Output the [X, Y] coordinate of the center of the cell containing the given text.  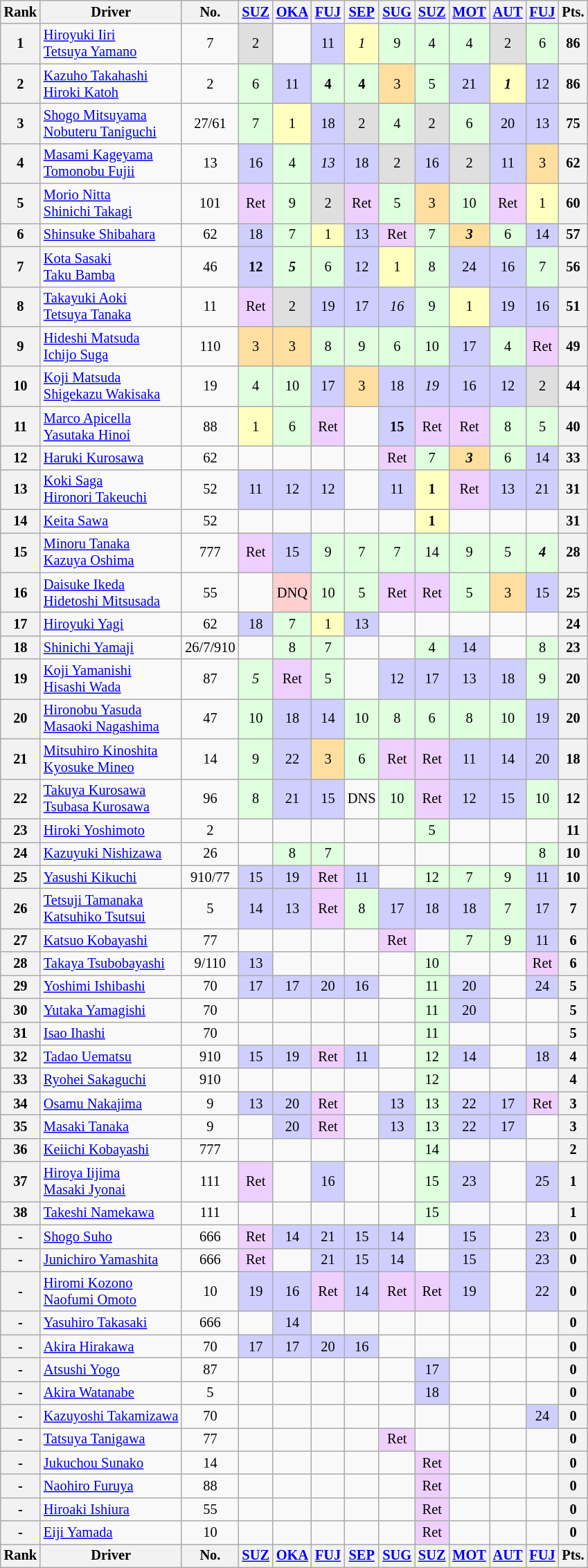
Eiji Yamada [111, 1533]
37 [21, 1182]
49 [573, 346]
Keiichi Kobayashi [111, 1150]
Mitsuhiro Kinoshita Kyosuke Mineo [111, 759]
Haruki Kurosawa [111, 458]
Shinichi Yamaji [111, 647]
Ryohei Sakaguchi [111, 1080]
Daisuke Ikeda Hidetoshi Mitsusada [111, 593]
Morio Nitta Shinichi Takagi [111, 204]
Akira Watanabe [111, 1393]
Yoshimi Ishibashi [111, 986]
Masaki Tanaka [111, 1126]
Takaya Tsubobayashi [111, 964]
Yutaka Yamagishi [111, 1010]
38 [21, 1213]
Yasushi Kikuchi [111, 877]
Shogo Suho [111, 1236]
29 [21, 986]
Takuya Kurosawa Tsubasa Kurosawa [111, 799]
101 [210, 204]
47 [210, 719]
Hiroyuki Iiri Tetsuya Yamano [111, 44]
Kazuyuki Nishizawa [111, 854]
Shogo Mitsuyama Nobuteru Taniguchi [111, 123]
Keita Sawa [111, 521]
Koji Matsuda Shigekazu Wakisaka [111, 386]
Isao Ihashi [111, 1034]
Jukuchou Sunako [111, 1463]
DNQ [292, 593]
96 [210, 799]
Hiroyuki Yagi [111, 624]
57 [573, 235]
Kota Sasaki Taku Bamba [111, 267]
27/61 [210, 123]
Tatsuya Tanigawa [111, 1439]
Atsushi Yogo [111, 1369]
Koji Yamanishi Hisashi Wada [111, 679]
Yasuhiro Takasaki [111, 1323]
32 [21, 1056]
910/77 [210, 877]
Naohiro Furuya [111, 1486]
44 [573, 386]
Tadao Uematsu [111, 1056]
75 [573, 123]
9/110 [210, 964]
35 [21, 1126]
Akira Hirakawa [111, 1346]
Hideshi Matsuda Ichijo Suga [111, 346]
40 [573, 426]
Osamu Nakajima [111, 1103]
Kazuyoshi Takamizawa [111, 1416]
Shinsuke Shibahara [111, 235]
26/7/910 [210, 647]
30 [21, 1010]
DNS [362, 799]
36 [21, 1150]
Hiroya Iijima Masaki Jyonai [111, 1182]
Marco Apicella Yasutaka Hinoi [111, 426]
56 [573, 267]
Hiroaki Ishiura [111, 1509]
34 [21, 1103]
Hiroki Yoshimoto [111, 830]
46 [210, 267]
Katsuo Kobayashi [111, 940]
Tetsuji Tamanaka Katsuhiko Tsutsui [111, 908]
Kazuho Takahashi Hiroki Katoh [111, 84]
Koki Saga Hironori Takeuchi [111, 489]
60 [573, 204]
27 [21, 940]
Junichiro Yamashita [111, 1260]
Masami Kageyama Tomonobu Fujii [111, 163]
Hironobu Yasuda Masaoki Nagashima [111, 719]
Takayuki Aoki Tetsuya Tanaka [111, 307]
Hiromi Kozono Naofumi Omoto [111, 1291]
Takeshi Namekawa [111, 1213]
Minoru Tanaka Kazuya Oshima [111, 552]
110 [210, 346]
51 [573, 307]
